Extract the (X, Y) coordinate from the center of the cell holding the provided text.  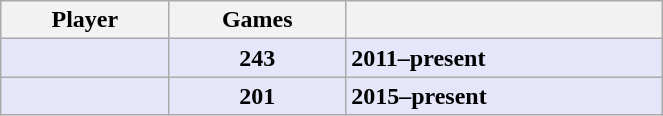
2011–present (504, 58)
201 (258, 96)
Player (85, 20)
243 (258, 58)
2015–present (504, 96)
Games (258, 20)
